Identify which cell holds the provided text, then report its [x, y] central coordinate. 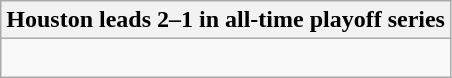
Houston leads 2–1 in all-time playoff series [226, 20]
